Locate the cell with the specified text and output its [X, Y] center coordinate. 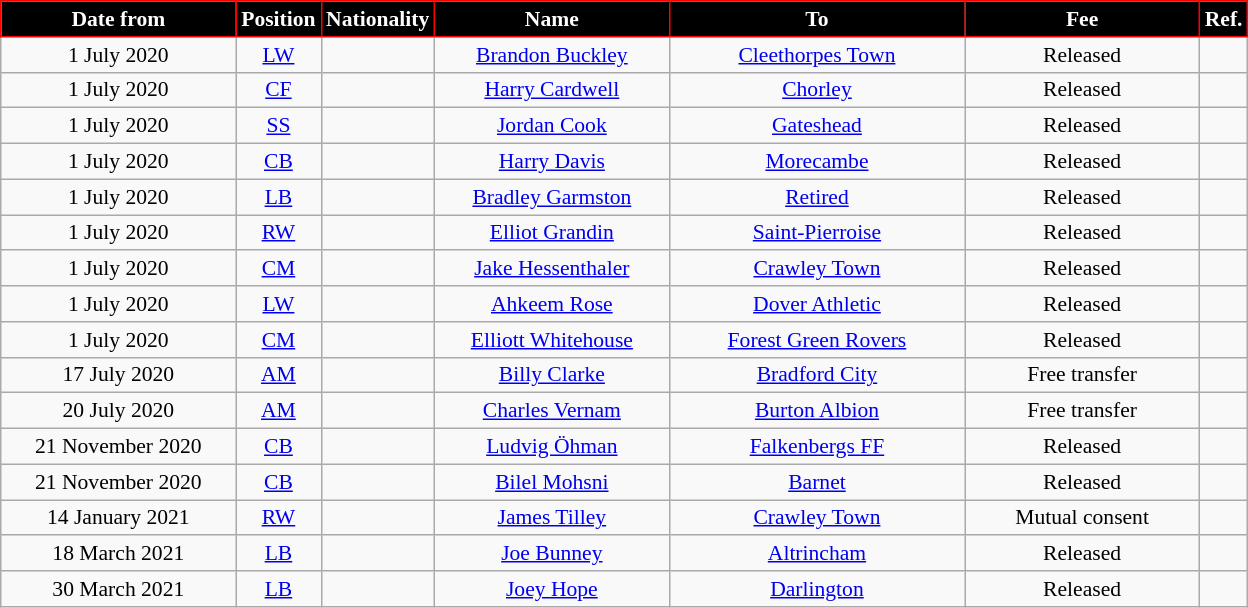
Barnet [816, 482]
Burton Albion [816, 411]
Ref. [1224, 19]
Fee [1082, 19]
14 January 2021 [118, 518]
Dover Athletic [816, 304]
CF [278, 90]
Forest Green Rovers [816, 340]
Ludvig Öhman [552, 447]
Elliot Grandin [552, 233]
Name [552, 19]
Joe Bunney [552, 554]
Altrincham [816, 554]
SS [278, 126]
30 March 2021 [118, 589]
Charles Vernam [552, 411]
Saint-Pierroise [816, 233]
Bradley Garmston [552, 197]
Jake Hessenthaler [552, 269]
17 July 2020 [118, 375]
James Tilley [552, 518]
Retired [816, 197]
Date from [118, 19]
Elliott Whitehouse [552, 340]
Ahkeem Rose [552, 304]
Gateshead [816, 126]
Bilel Mohsni [552, 482]
Harry Cardwell [552, 90]
Jordan Cook [552, 126]
Chorley [816, 90]
Falkenbergs FF [816, 447]
To [816, 19]
Cleethorpes Town [816, 55]
Joey Hope [552, 589]
Brandon Buckley [552, 55]
Morecambe [816, 162]
Darlington [816, 589]
Bradford City [816, 375]
Harry Davis [552, 162]
Billy Clarke [552, 375]
18 March 2021 [118, 554]
Mutual consent [1082, 518]
Position [278, 19]
Nationality [378, 19]
20 July 2020 [118, 411]
